Determine the [X, Y] coordinate at the center of the cell enclosing the given text.  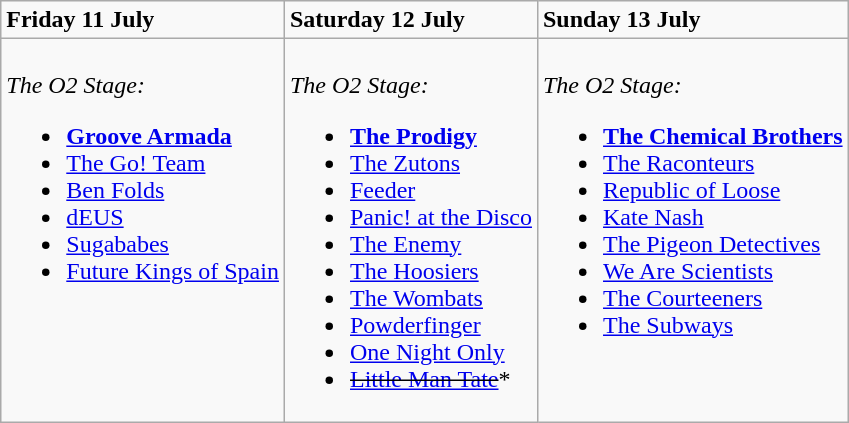
Friday 11 July [143, 20]
Saturday 12 July [410, 20]
The O2 Stage:The ProdigyThe ZutonsFeederPanic! at the DiscoThe EnemyThe HoosiersThe WombatsPowderfingerOne Night OnlyLittle Man Tate* [410, 230]
Sunday 13 July [692, 20]
The O2 Stage:The Chemical BrothersThe RaconteursRepublic of LooseKate NashThe Pigeon DetectivesWe Are ScientistsThe CourteenersThe Subways [692, 230]
The O2 Stage:Groove ArmadaThe Go! TeamBen FoldsdEUSSugababesFuture Kings of Spain [143, 230]
